Return the [x, y] coordinate for the center point of the cell that contains the specified text.  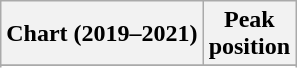
Peakposition [249, 34]
Chart (2019–2021) [102, 34]
